Return (x, y) of the center of cell containing provided text 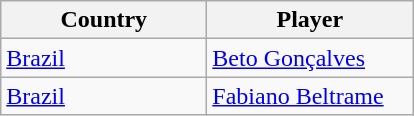
Country (104, 20)
Beto Gonçalves (310, 58)
Fabiano Beltrame (310, 96)
Player (310, 20)
